Provide the (x, y) coordinate of the cell's center where the given text is located.  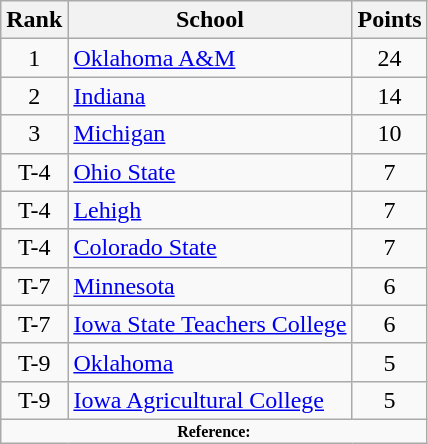
2 (34, 96)
Ohio State (210, 172)
1 (34, 58)
Minnesota (210, 286)
Reference: (214, 431)
Oklahoma (210, 362)
Michigan (210, 134)
Rank (34, 20)
Lehigh (210, 210)
Iowa State Teachers College (210, 324)
Iowa Agricultural College (210, 400)
10 (390, 134)
Indiana (210, 96)
Colorado State (210, 248)
3 (34, 134)
24 (390, 58)
14 (390, 96)
Oklahoma A&M (210, 58)
School (210, 20)
Points (390, 20)
